Output the (x, y) coordinate of the center of the cell containing the given text.  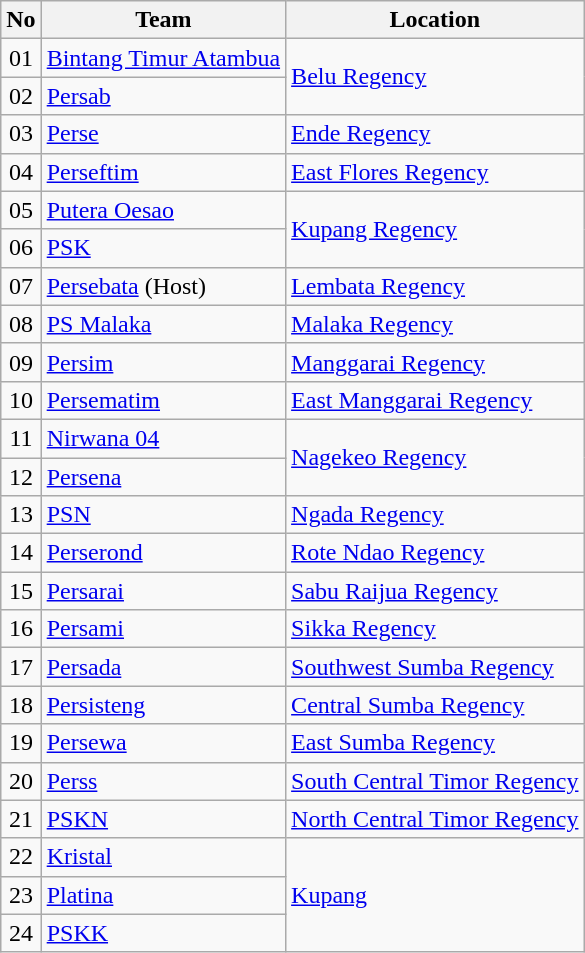
22 (21, 857)
PSK (163, 248)
07 (21, 286)
12 (21, 477)
16 (21, 629)
Persarai (163, 591)
Persena (163, 477)
Lembata Regency (435, 286)
Ende Regency (435, 134)
Ngada Regency (435, 515)
Belu Regency (435, 77)
East Manggarai Regency (435, 400)
Persab (163, 96)
PSKN (163, 819)
Nirwana 04 (163, 438)
05 (21, 210)
17 (21, 667)
18 (21, 705)
10 (21, 400)
Perss (163, 781)
Persisteng (163, 705)
04 (21, 172)
Putera Oesao (163, 210)
Perserond (163, 553)
Rote Ndao Regency (435, 553)
06 (21, 248)
13 (21, 515)
No (21, 20)
14 (21, 553)
Bintang Timur Atambua (163, 58)
24 (21, 933)
Sabu Raijua Regency (435, 591)
Perse (163, 134)
20 (21, 781)
Nagekeo Regency (435, 457)
PSN (163, 515)
Kupang (435, 895)
PSKK (163, 933)
03 (21, 134)
East Flores Regency (435, 172)
11 (21, 438)
Southwest Sumba Regency (435, 667)
Persebata (Host) (163, 286)
North Central Timor Regency (435, 819)
East Sumba Regency (435, 743)
Kristal (163, 857)
South Central Timor Regency (435, 781)
Perseftim (163, 172)
Malaka Regency (435, 324)
Manggarai Regency (435, 362)
08 (21, 324)
23 (21, 895)
09 (21, 362)
PS Malaka (163, 324)
21 (21, 819)
Team (163, 20)
01 (21, 58)
Platina (163, 895)
02 (21, 96)
Central Sumba Regency (435, 705)
Persewa (163, 743)
Kupang Regency (435, 229)
Sikka Regency (435, 629)
15 (21, 591)
Persematim (163, 400)
Persada (163, 667)
Persami (163, 629)
Location (435, 20)
Persim (163, 362)
19 (21, 743)
